Return the (X, Y) coordinate for the center point of the cell that contains the specified text.  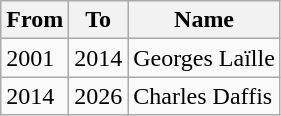
From (35, 20)
To (98, 20)
Georges Laïlle (204, 58)
2026 (98, 96)
Charles Daffis (204, 96)
2001 (35, 58)
Name (204, 20)
